Return the (x, y) coordinate for the center point of the cell that contains the specified text.  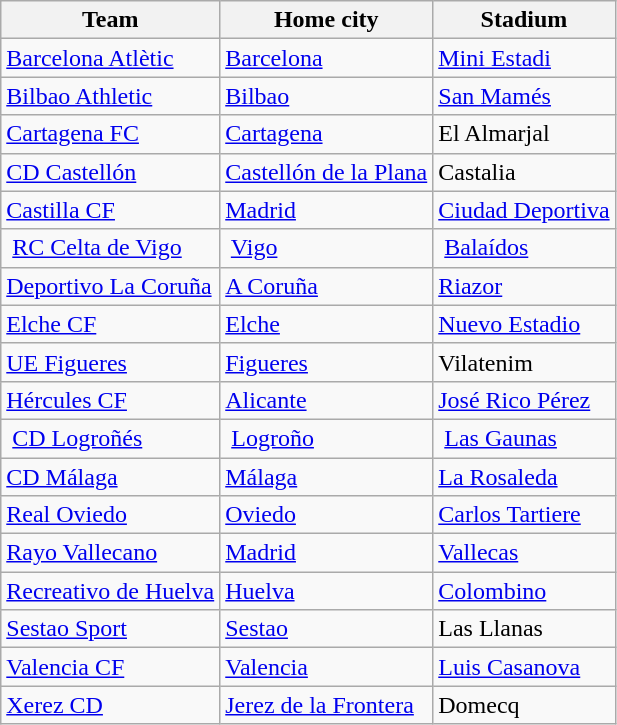
Vilatenim (524, 362)
Vigo (326, 248)
Elche CF (110, 324)
Elche (326, 324)
Valencia CF (110, 667)
Cartagena FC (110, 134)
Castalia (524, 172)
Domecq (524, 705)
San Mamés (524, 96)
Luis Casanova (524, 667)
Cartagena (326, 134)
Bilbao Athletic (110, 96)
Balaídos (524, 248)
Las Gaunas (524, 438)
A Coruña (326, 286)
Las Llanas (524, 629)
Deportivo La Coruña (110, 286)
El Almarjal (524, 134)
Jerez de la Frontera (326, 705)
Xerez CD (110, 705)
CD Castellón (110, 172)
Colombino (524, 591)
José Rico Pérez (524, 400)
Castilla CF (110, 210)
Recreativo de Huelva (110, 591)
Castellón de la Plana (326, 172)
Real Oviedo (110, 515)
Sestao (326, 629)
Oviedo (326, 515)
RC Celta de Vigo (110, 248)
Alicante (326, 400)
Barcelona Atlètic (110, 58)
Figueres (326, 362)
Vallecas (524, 553)
Barcelona (326, 58)
Carlos Tartiere (524, 515)
Sestao Sport (110, 629)
Málaga (326, 477)
La Rosaleda (524, 477)
Ciudad Deportiva (524, 210)
Mini Estadi (524, 58)
Bilbao (326, 96)
Logroño (326, 438)
UE Figueres (110, 362)
Rayo Vallecano (110, 553)
Hércules CF (110, 400)
Huelva (326, 591)
CD Logroñés (110, 438)
Valencia (326, 667)
Riazor (524, 286)
Team (110, 20)
Nuevo Estadio (524, 324)
Home city (326, 20)
Stadium (524, 20)
CD Málaga (110, 477)
